Search for the cell housing the specified text and yield its (X, Y) center coordinate. 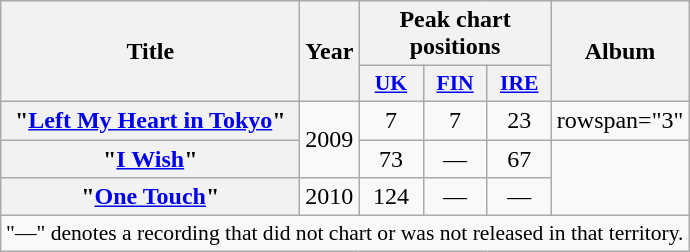
FIN (455, 84)
"One Touch" (150, 197)
124 (391, 197)
67 (519, 159)
IRE (519, 84)
2009 (330, 139)
Peak chart positions (455, 34)
Title (150, 52)
23 (519, 120)
73 (391, 159)
rowspan="3" (620, 120)
UK (391, 84)
"—" denotes a recording that did not chart or was not released in that territory. (345, 234)
Album (620, 52)
2010 (330, 197)
"Left My Heart in Tokyo" (150, 120)
"I Wish" (150, 159)
Year (330, 52)
